Search for the cell housing the specified text and yield its [X, Y] center coordinate. 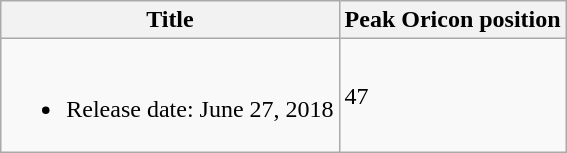
Release date: June 27, 2018 [170, 96]
Title [170, 20]
47 [452, 96]
Peak Oricon position [452, 20]
